For the text-containing cell, return its midpoint in (X, Y) coordinate format. 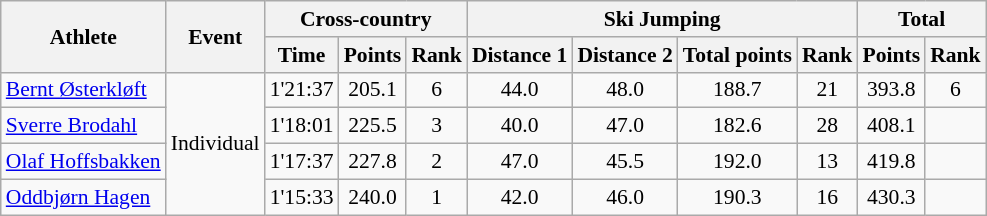
Total points (738, 55)
28 (828, 126)
Olaf Hoffsbakken (84, 162)
16 (828, 197)
225.5 (373, 126)
240.0 (373, 197)
3 (436, 126)
430.3 (891, 197)
Individual (216, 143)
393.8 (891, 90)
Total (921, 19)
Ski Jumping (662, 19)
48.0 (624, 90)
182.6 (738, 126)
Distance 2 (624, 55)
21 (828, 90)
Cross-country (366, 19)
227.8 (373, 162)
Sverre Brodahl (84, 126)
1'17:37 (302, 162)
Time (302, 55)
45.5 (624, 162)
46.0 (624, 197)
192.0 (738, 162)
188.7 (738, 90)
1'15:33 (302, 197)
2 (436, 162)
190.3 (738, 197)
1 (436, 197)
13 (828, 162)
205.1 (373, 90)
1'18:01 (302, 126)
1'21:37 (302, 90)
40.0 (520, 126)
44.0 (520, 90)
42.0 (520, 197)
Athlete (84, 36)
Distance 1 (520, 55)
408.1 (891, 126)
Event (216, 36)
Oddbjørn Hagen (84, 197)
Bernt Østerkløft (84, 90)
419.8 (891, 162)
